Pinpoint the cell where the given text exists, returning its (X, Y) midpoint coordinate. 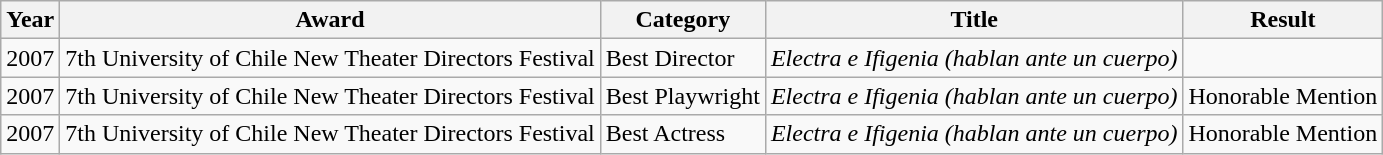
Category (682, 20)
Result (1283, 20)
Best Actress (682, 134)
Title (974, 20)
Best Playwright (682, 96)
Best Director (682, 58)
Award (330, 20)
Year (30, 20)
